Pinpoint the cell where the given text exists, returning its [x, y] midpoint coordinate. 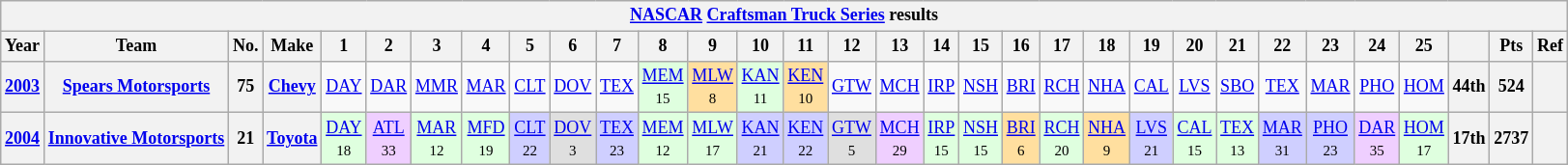
7 [617, 46]
LVS21 [1152, 139]
23 [1330, 46]
Pts [1511, 46]
DOV3 [573, 139]
MCH [899, 87]
Year [23, 46]
17 [1062, 46]
22 [1282, 46]
CLT [529, 87]
NSH [982, 87]
25 [1424, 46]
2 [388, 46]
TEX13 [1238, 139]
MLW8 [713, 87]
GTW [852, 87]
3 [437, 46]
14 [941, 46]
DAR [388, 87]
18 [1107, 46]
KAN11 [760, 87]
RCH20 [1062, 139]
MMR [437, 87]
5 [529, 46]
BRI6 [1020, 139]
DAY [344, 87]
KEN10 [806, 87]
44th [1468, 87]
24 [1378, 46]
6 [573, 46]
9 [713, 46]
DAY18 [344, 139]
CLT22 [529, 139]
MFD19 [486, 139]
Toyota [292, 139]
2737 [1511, 139]
KAN21 [760, 139]
MCH29 [899, 139]
DOV [573, 87]
19 [1152, 46]
TEX23 [617, 139]
MEM12 [663, 139]
NHA [1107, 87]
KEN22 [806, 139]
PHO23 [1330, 139]
NHA9 [1107, 139]
HOM [1424, 87]
RCH [1062, 87]
Make [292, 46]
No. [245, 46]
BRI [1020, 87]
HOM17 [1424, 139]
2004 [23, 139]
IRP [941, 87]
IRP15 [941, 139]
12 [852, 46]
4 [486, 46]
MAR12 [437, 139]
13 [899, 46]
17th [1468, 139]
Innovative Motorsports [135, 139]
GTW5 [852, 139]
ATL33 [388, 139]
15 [982, 46]
NSH15 [982, 139]
10 [760, 46]
MAR31 [1282, 139]
PHO [1378, 87]
75 [245, 87]
MEM15 [663, 87]
16 [1020, 46]
CAL [1152, 87]
2003 [23, 87]
Spears Motorsports [135, 87]
NASCAR Craftsman Truck Series results [784, 15]
Ref [1551, 46]
LVS [1194, 87]
8 [663, 46]
CAL15 [1194, 139]
11 [806, 46]
Chevy [292, 87]
MLW17 [713, 139]
Team [135, 46]
SBO [1238, 87]
DAR35 [1378, 139]
1 [344, 46]
20 [1194, 46]
524 [1511, 87]
